From the cell containing the given text, extract its center point as [X, Y] coordinate. 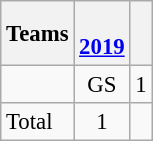
GS [102, 85]
Teams [38, 34]
2019 [102, 34]
Total [38, 122]
